Output the [x, y] coordinate of the center of the cell containing the given text.  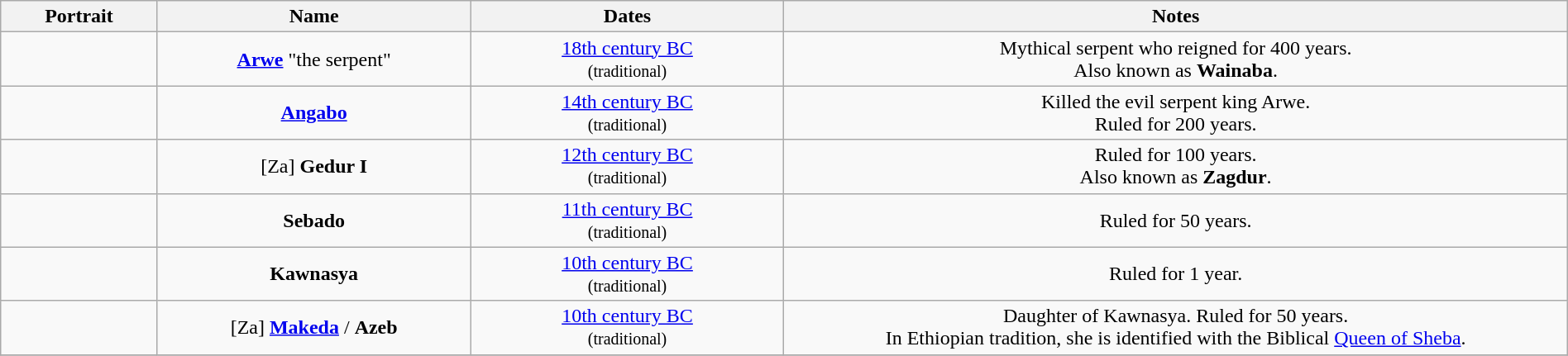
Kawnasya [314, 274]
Name [314, 17]
14th century BC(traditional) [627, 112]
Ruled for 100 years.Also known as Zagdur. [1176, 167]
Portrait [79, 17]
Ruled for 50 years. [1176, 220]
12th century BC(traditional) [627, 167]
Angabo [314, 112]
Notes [1176, 17]
11th century BC(traditional) [627, 220]
Killed the evil serpent king Arwe.Ruled for 200 years. [1176, 112]
[Za] Gedur I [314, 167]
[Za] Makeda / Azeb [314, 327]
Mythical serpent who reigned for 400 years.Also known as Wainaba. [1176, 59]
Ruled for 1 year. [1176, 274]
18th century BC(traditional) [627, 59]
Dates [627, 17]
Arwe "the serpent" [314, 59]
Daughter of Kawnasya. Ruled for 50 years.In Ethiopian tradition, she is identified with the Biblical Queen of Sheba. [1176, 327]
Sebado [314, 220]
